Extract the (x, y) coordinate from the center of the cell holding the provided text.  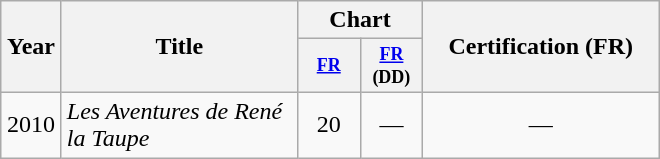
Chart (360, 20)
2010 (32, 124)
Title (179, 47)
FR (328, 66)
20 (328, 124)
FR (DD) (392, 66)
Les Aventures de René la Taupe (179, 124)
Certification (FR) (541, 47)
Year (32, 47)
